Determine the (x, y) coordinate at the center of the cell enclosing the given text.  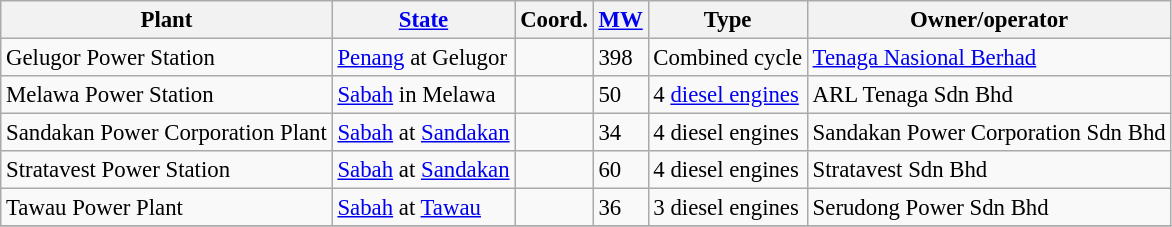
Tawau Power Plant (166, 208)
Melawa Power Station (166, 95)
Combined cycle (728, 58)
Sandakan Power Corporation Sdn Bhd (989, 133)
MW (620, 20)
Stratavest Sdn Bhd (989, 170)
34 (620, 133)
Sabah at Tawau (424, 208)
Coord. (554, 20)
Sabah in Melawa (424, 95)
ARL Tenaga Sdn Bhd (989, 95)
State (424, 20)
3 diesel engines (728, 208)
60 (620, 170)
36 (620, 208)
Sandakan Power Corporation Plant (166, 133)
Serudong Power Sdn Bhd (989, 208)
Owner/operator (989, 20)
Gelugor Power Station (166, 58)
Plant (166, 20)
398 (620, 58)
Stratavest Power Station (166, 170)
Type (728, 20)
Penang at Gelugor (424, 58)
50 (620, 95)
Tenaga Nasional Berhad (989, 58)
